Provide the (x, y) coordinate of the cell's center where the given text is located.  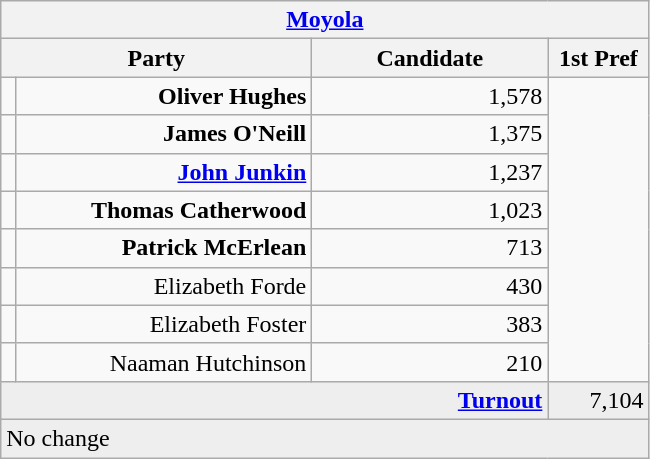
210 (430, 362)
Turnout (274, 400)
Patrick McErlean (164, 248)
Moyola (325, 20)
1st Pref (598, 58)
7,104 (598, 400)
Naaman Hutchinson (164, 362)
Elizabeth Forde (164, 286)
1,237 (430, 172)
Elizabeth Foster (164, 324)
Party (156, 58)
Candidate (430, 58)
430 (430, 286)
713 (430, 248)
Thomas Catherwood (164, 210)
383 (430, 324)
1,375 (430, 134)
1,023 (430, 210)
James O'Neill (164, 134)
No change (325, 438)
John Junkin (164, 172)
Oliver Hughes (164, 96)
1,578 (430, 96)
